From the cell containing the given text, extract its center point as [x, y] coordinate. 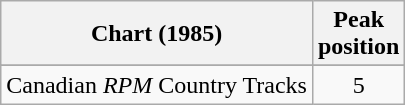
5 [358, 85]
Chart (1985) [157, 34]
Peakposition [358, 34]
Canadian RPM Country Tracks [157, 85]
